Locate the cell with the specified text and output its [X, Y] center coordinate. 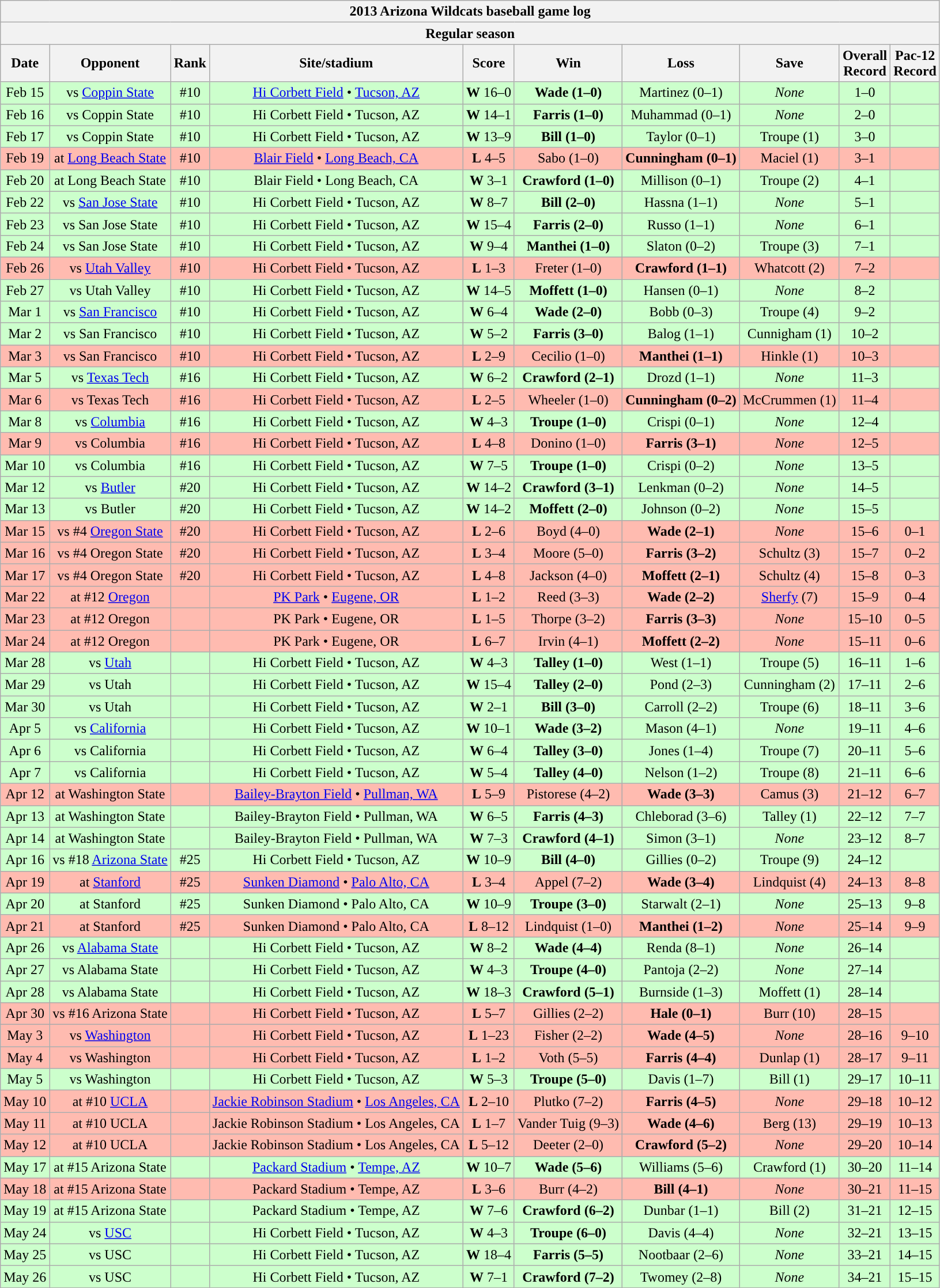
Schultz (3) [790, 553]
15–15 [915, 1276]
Moffett (1–0) [568, 290]
Schultz (4) [790, 575]
L 2–9 [489, 356]
L 2–6 [489, 531]
Manthei (1–2) [681, 926]
Burr (4–2) [568, 1189]
Farris (4–4) [681, 1058]
W 10–1 [489, 729]
9–8 [915, 904]
8–8 [915, 882]
11–15 [915, 1189]
W 13–9 [489, 137]
Troupe (4–0) [568, 969]
9–10 [915, 1036]
Boyd (4–0) [568, 531]
Site/stadium [336, 63]
8–7 [915, 838]
May 18 [25, 1189]
Farris (1–0) [568, 115]
26–14 [865, 948]
25–14 [865, 926]
13–15 [915, 1233]
Crispi (0–2) [681, 465]
Mar 6 [25, 400]
28–14 [865, 991]
Russo (1–1) [681, 224]
Mar 29 [25, 685]
Bobb (0–3) [681, 312]
Crawford (7–2) [568, 1276]
10–14 [915, 1145]
Pac-12Record [915, 63]
27–14 [865, 969]
Talley (3–0) [568, 751]
17–11 [865, 685]
22–12 [865, 816]
May 17 [25, 1167]
Crawford (4–1) [568, 838]
W 14–5 [489, 290]
13–5 [865, 465]
Farris (5–5) [568, 1255]
Manthei (1–1) [681, 356]
Cecilio (1–0) [568, 356]
Mar 8 [25, 422]
Mar 22 [25, 597]
Apr 26 [25, 948]
Feb 20 [25, 180]
Mar 16 [25, 553]
W 10–7 [489, 1167]
May 3 [25, 1036]
W 8–7 [489, 202]
Bill (2) [790, 1211]
Wade (5–6) [568, 1167]
10–2 [865, 334]
W 16–0 [489, 93]
Farris (4–3) [568, 816]
Dunbar (1–1) [681, 1211]
Mar 28 [25, 663]
Apr 27 [25, 969]
2–0 [865, 115]
Mason (4–1) [681, 729]
Mar 5 [25, 378]
Davis (1–7) [681, 1079]
6–7 [915, 794]
W 8–2 [489, 948]
12–4 [865, 422]
W 18–3 [489, 991]
Save [790, 63]
vs #18 Arizona State [110, 860]
Apr 7 [25, 772]
Farris (3–0) [568, 334]
Gillies (2–2) [568, 1014]
1–6 [915, 663]
W 2–1 [489, 707]
W 5–4 [489, 772]
10–12 [915, 1101]
L 5–12 [489, 1145]
W 5–3 [489, 1079]
Feb 19 [25, 158]
12–15 [915, 1211]
30–20 [865, 1167]
W 14–1 [489, 115]
15–9 [865, 597]
Deeter (2–0) [568, 1145]
Appel (7–2) [568, 882]
Apr 5 [25, 729]
Wade (3–3) [681, 794]
0–3 [915, 575]
Opponent [110, 63]
6–1 [865, 224]
11–4 [865, 400]
Johnson (0–2) [681, 509]
Bill (3–0) [568, 707]
Apr 12 [25, 794]
McCrummen (1) [790, 400]
Balog (1–1) [681, 334]
4–1 [865, 180]
7–7 [915, 816]
W 5–2 [489, 334]
Apr 28 [25, 991]
W 18–4 [489, 1255]
Apr 19 [25, 882]
19–11 [865, 729]
Talley (1–0) [568, 663]
29–20 [865, 1145]
West (1–1) [681, 663]
Feb 22 [25, 202]
Sabo (1–0) [568, 158]
25–13 [865, 904]
Wade (2–2) [681, 597]
W 7–6 [489, 1211]
14–5 [865, 487]
28–15 [865, 1014]
L 8–12 [489, 926]
Mar 17 [25, 575]
Martinez (0–1) [681, 93]
Troupe (3–0) [568, 904]
Vander Tuig (9–3) [568, 1123]
W 7–5 [489, 465]
Chleborad (3–6) [681, 816]
Mar 9 [25, 444]
Feb 15 [25, 93]
Farris (3–1) [681, 444]
0–1 [915, 531]
Crawford (3–1) [568, 487]
Regular season [470, 33]
Wade (1–0) [568, 93]
31–21 [865, 1211]
Jones (1–4) [681, 751]
Apr 20 [25, 904]
23–12 [865, 838]
Hansen (0–1) [681, 290]
Donino (1–0) [568, 444]
Lenkman (0–2) [681, 487]
Talley (1) [790, 816]
Troupe (7) [790, 751]
Feb 17 [25, 137]
Date [25, 63]
3–6 [915, 707]
11–3 [865, 378]
2013 Arizona Wildcats baseball game log [470, 12]
Voth (5–5) [568, 1058]
0–4 [915, 597]
Wade (4–4) [568, 948]
Talley (2–0) [568, 685]
Feb 26 [25, 268]
0–2 [915, 553]
18–11 [865, 707]
Crawford (1–0) [568, 180]
9–9 [915, 926]
Mar 23 [25, 619]
Hale (0–1) [681, 1014]
Plutko (7–2) [568, 1101]
Moore (5–0) [568, 553]
9–2 [865, 312]
Crawford (1) [790, 1167]
OverallRecord [865, 63]
30–21 [865, 1189]
Crawford (5–2) [681, 1145]
Farris (4–5) [681, 1101]
0–6 [915, 641]
Troupe (2) [790, 180]
Win [568, 63]
Troupe (1) [790, 137]
15–11 [865, 641]
29–19 [865, 1123]
Lindquist (1–0) [568, 926]
Loss [681, 63]
Feb 23 [25, 224]
Troupe (5–0) [568, 1079]
Crawford (2–1) [568, 378]
Wade (3–4) [681, 882]
Wade (4–6) [681, 1123]
15–7 [865, 553]
15–6 [865, 531]
Mar 13 [25, 509]
16–11 [865, 663]
32–21 [865, 1233]
Taylor (0–1) [681, 137]
W 7–3 [489, 838]
Crispi (0–1) [681, 422]
Mar 15 [25, 531]
May 11 [25, 1123]
20–11 [865, 751]
2–6 [915, 685]
Mar 24 [25, 641]
Apr 16 [25, 860]
Pistorese (4–2) [568, 794]
L 2–5 [489, 400]
4–6 [915, 729]
Farris (3–3) [681, 619]
May 24 [25, 1233]
Mar 3 [25, 356]
Drozd (1–1) [681, 378]
Bill (2–0) [568, 202]
Troupe (8) [790, 772]
Apr 30 [25, 1014]
Bill (1) [790, 1079]
L 6–7 [489, 641]
Apr 21 [25, 926]
L 5–7 [489, 1014]
Crawford (1–1) [681, 268]
8–2 [865, 290]
Apr 14 [25, 838]
Cunningham (0–1) [681, 158]
L 5–9 [489, 794]
24–13 [865, 882]
L 4–5 [489, 158]
Nootbaar (2–6) [681, 1255]
Reed (3–3) [568, 597]
Whatcott (2) [790, 268]
Wade (4–5) [681, 1036]
Cunningham (2) [790, 685]
Manthei (1–0) [568, 246]
24–12 [865, 860]
L 1–23 [489, 1036]
Cunnigham (1) [790, 334]
Troupe (4) [790, 312]
Pond (2–3) [681, 685]
Moffett (2–2) [681, 641]
Talley (4–0) [568, 772]
21–11 [865, 772]
Dunlap (1) [790, 1058]
Hinkle (1) [790, 356]
3–0 [865, 137]
W 7–1 [489, 1276]
Moffett (2–0) [568, 509]
Maciel (1) [790, 158]
Bill (4–0) [568, 860]
Wade (2–0) [568, 312]
6–6 [915, 772]
Troupe (5) [790, 663]
W 6–5 [489, 816]
Sherfy (7) [790, 597]
Irvin (4–1) [568, 641]
W 6–2 [489, 378]
Mar 12 [25, 487]
Freter (1–0) [568, 268]
Troupe (3) [790, 246]
Feb 16 [25, 115]
L 3–6 [489, 1189]
29–17 [865, 1079]
Nelson (1–2) [681, 772]
Lindquist (4) [790, 882]
Cunningham (0–2) [681, 400]
3–1 [865, 158]
Muhammad (0–1) [681, 115]
7–1 [865, 246]
33–21 [865, 1255]
Farris (2–0) [568, 224]
0–5 [915, 619]
Apr 6 [25, 751]
Fisher (2–2) [568, 1036]
W 9–4 [489, 246]
Feb 27 [25, 290]
12–5 [865, 444]
Bill (1–0) [568, 137]
Wade (2–1) [681, 531]
Slaton (0–2) [681, 246]
Troupe (6–0) [568, 1233]
10–11 [915, 1079]
Moffett (1) [790, 991]
28–17 [865, 1058]
Troupe (6) [790, 707]
Burnside (1–3) [681, 991]
Apr 13 [25, 816]
Davis (4–4) [681, 1233]
May 5 [25, 1079]
5–6 [915, 751]
28–16 [865, 1036]
Williams (5–6) [681, 1167]
Jackson (4–0) [568, 575]
L 1–5 [489, 619]
Gillies (0–2) [681, 860]
Bill (4–1) [681, 1189]
21–12 [865, 794]
L 1–3 [489, 268]
Pantoja (2–2) [681, 969]
Mar 2 [25, 334]
Thorpe (3–2) [568, 619]
Mar 10 [25, 465]
Burr (10) [790, 1014]
9–11 [915, 1058]
Wade (3–2) [568, 729]
Wheeler (1–0) [568, 400]
1–0 [865, 93]
May 25 [25, 1255]
10–13 [915, 1123]
Starwalt (2–1) [681, 904]
Carroll (2–2) [681, 707]
L 2–10 [489, 1101]
5–1 [865, 202]
Camus (3) [790, 794]
15–5 [865, 509]
Renda (8–1) [681, 948]
29–18 [865, 1101]
Crawford (6–2) [568, 1211]
May 26 [25, 1276]
Twomey (2–8) [681, 1276]
Crawford (5–1) [568, 991]
15–10 [865, 619]
14–15 [915, 1255]
W 3–1 [489, 180]
Simon (3–1) [681, 838]
May 10 [25, 1101]
Millison (0–1) [681, 180]
34–21 [865, 1276]
L 1–7 [489, 1123]
10–3 [865, 356]
vs #16 Arizona State [110, 1014]
11–14 [915, 1167]
Mar 30 [25, 707]
7–2 [865, 268]
May 19 [25, 1211]
Mar 1 [25, 312]
Hassna (1–1) [681, 202]
Berg (13) [790, 1123]
Troupe (9) [790, 860]
Score [489, 63]
15–8 [865, 575]
May 12 [25, 1145]
Moffett (2–1) [681, 575]
May 4 [25, 1058]
Rank [190, 63]
Farris (3–2) [681, 553]
Feb 24 [25, 246]
